Determine the (x, y) coordinate at the center of the cell enclosing the given text.  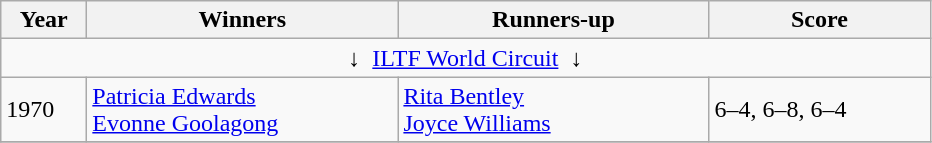
↓ ILTF World Circuit ↓ (466, 58)
Score (820, 20)
Patricia Edwards Evonne Goolagong (242, 110)
6–4, 6–8, 6–4 (820, 110)
Runners-up (554, 20)
Rita Bentley Joyce Williams (554, 110)
Winners (242, 20)
1970 (44, 110)
Year (44, 20)
